Return the (x, y) coordinate for the center point of the cell that contains the specified text.  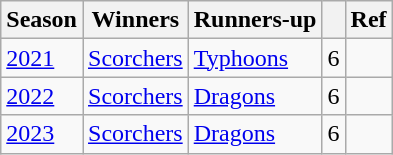
Winners (135, 20)
Ref (368, 20)
2023 (42, 134)
Runners-up (255, 20)
Typhoons (255, 58)
2021 (42, 58)
Season (42, 20)
2022 (42, 96)
